Identify which cell holds the provided text, then report its (X, Y) central coordinate. 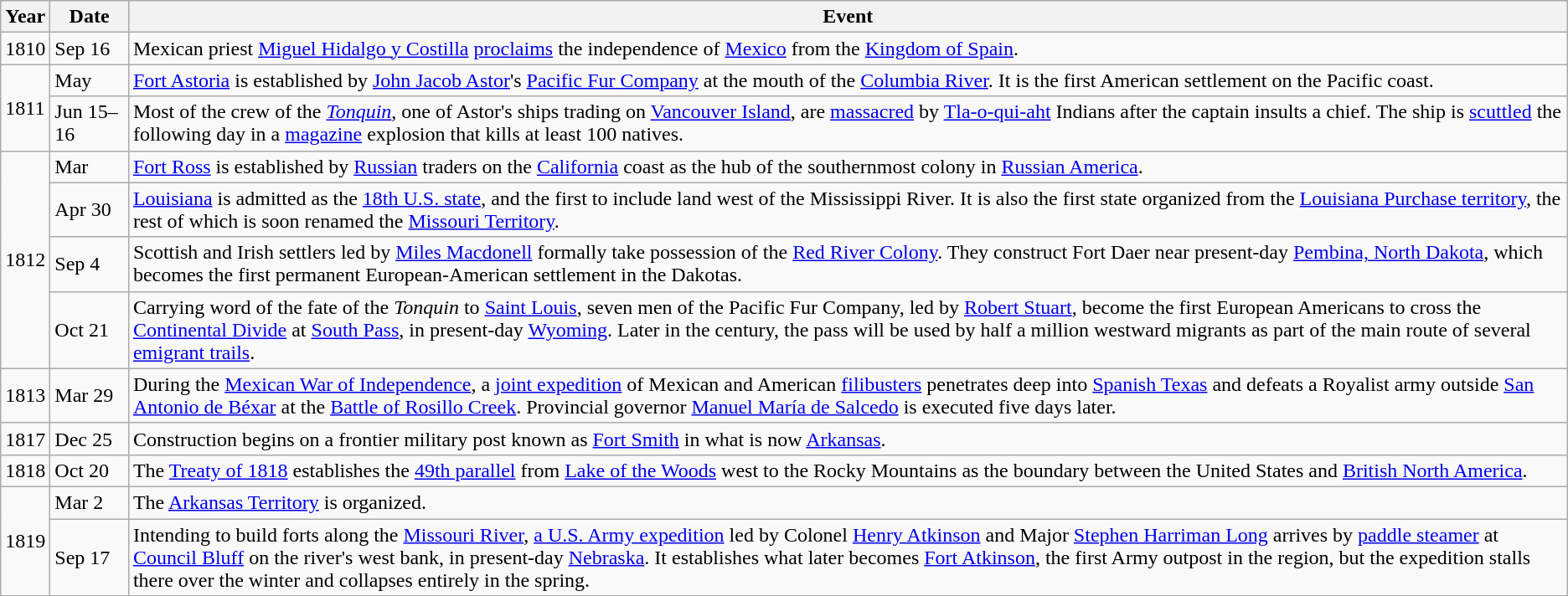
Mar 2 (90, 502)
1813 (25, 395)
1811 (25, 107)
Sep 17 (90, 557)
Oct 20 (90, 470)
1810 (25, 49)
Jun 15–16 (90, 124)
Mexican priest Miguel Hidalgo y Costilla proclaims the independence of Mexico from the Kingdom of Spain. (848, 49)
1817 (25, 439)
1819 (25, 541)
1812 (25, 259)
Mar (90, 167)
Fort Ross is established by Russian traders on the California coast as the hub of the southernmost colony in Russian America. (848, 167)
Date (90, 17)
May (90, 80)
Apr 30 (90, 209)
Sep 16 (90, 49)
Mar 29 (90, 395)
1818 (25, 470)
Year (25, 17)
Oct 21 (90, 330)
The Arkansas Territory is organized. (848, 502)
Dec 25 (90, 439)
Event (848, 17)
Sep 4 (90, 265)
Construction begins on a frontier military post known as Fort Smith in what is now Arkansas. (848, 439)
